Extract the [x, y] coordinate from the center of the cell holding the provided text.  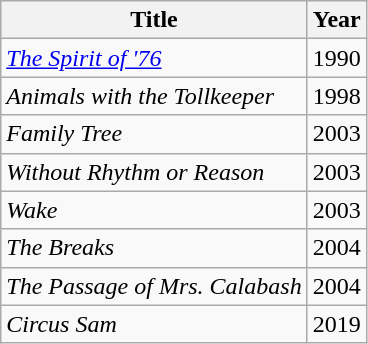
Title [154, 20]
Wake [154, 210]
Family Tree [154, 134]
2019 [336, 324]
1998 [336, 96]
The Spirit of '76 [154, 58]
Animals with the Tollkeeper [154, 96]
Year [336, 20]
The Breaks [154, 248]
Without Rhythm or Reason [154, 172]
1990 [336, 58]
Circus Sam [154, 324]
The Passage of Mrs. Calabash [154, 286]
